Detect which cell encompasses the target text, then output its (X, Y) center coordinate. 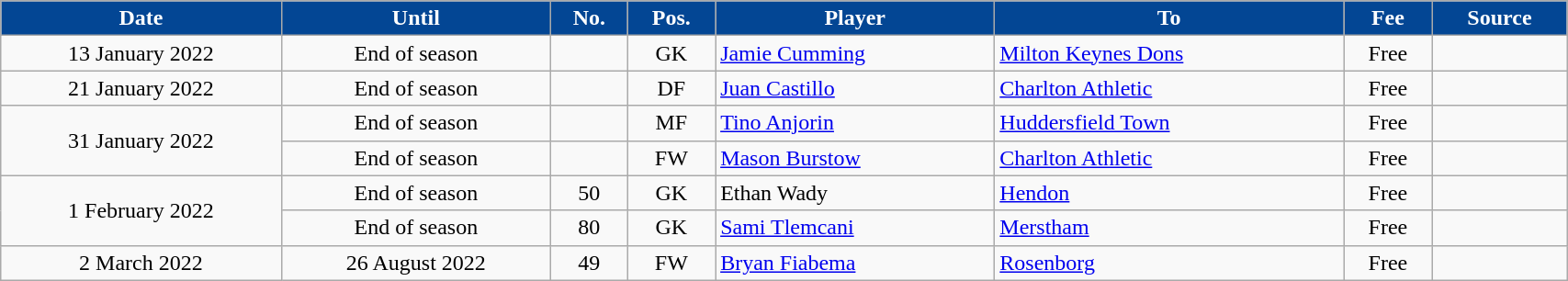
Rosenborg (1169, 263)
Merstham (1169, 228)
2 March 2022 (141, 263)
Hendon (1169, 193)
Tino Anjorin (855, 123)
80 (590, 228)
Fee (1389, 18)
Ethan Wady (855, 193)
Pos. (671, 18)
31 January 2022 (141, 140)
Huddersfield Town (1169, 123)
Player (855, 18)
Jamie Cumming (855, 53)
1 February 2022 (141, 210)
MF (671, 123)
Until (415, 18)
50 (590, 193)
Sami Tlemcani (855, 228)
Milton Keynes Dons (1169, 53)
49 (590, 263)
13 January 2022 (141, 53)
No. (590, 18)
DF (671, 88)
26 August 2022 (415, 263)
Source (1499, 18)
To (1169, 18)
Bryan Fiabema (855, 263)
21 January 2022 (141, 88)
Date (141, 18)
Juan Castillo (855, 88)
Mason Burstow (855, 158)
